Search for the cell housing the specified text and yield its [X, Y] center coordinate. 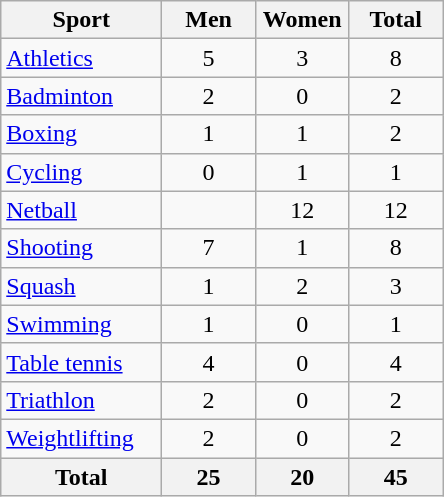
25 [209, 477]
Women [302, 20]
Sport [82, 20]
Athletics [82, 58]
20 [302, 477]
Squash [82, 286]
Boxing [82, 134]
Badminton [82, 96]
45 [396, 477]
Triathlon [82, 400]
Netball [82, 210]
Shooting [82, 248]
Table tennis [82, 362]
5 [209, 58]
Weightlifting [82, 438]
Men [209, 20]
7 [209, 248]
Cycling [82, 172]
Swimming [82, 324]
